Return (X, Y) of the center of cell containing provided text 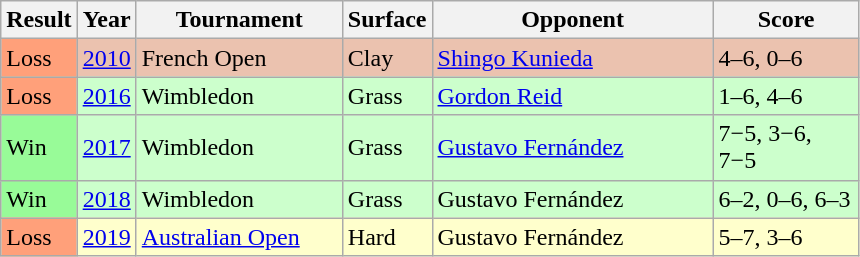
Gordon Reid (572, 96)
Clay (387, 58)
Surface (387, 20)
5–7, 3–6 (786, 237)
2017 (106, 148)
Australian Open (239, 237)
Result (39, 20)
2018 (106, 199)
Year (106, 20)
Score (786, 20)
Hard (387, 237)
6–2, 0–6, 6–3 (786, 199)
Tournament (239, 20)
1–6, 4–6 (786, 96)
2010 (106, 58)
2016 (106, 96)
7−5, 3−6, 7−5 (786, 148)
4–6, 0–6 (786, 58)
Shingo Kunieda (572, 58)
2019 (106, 237)
Opponent (572, 20)
French Open (239, 58)
